For the text-containing cell, return its midpoint in [X, Y] coordinate format. 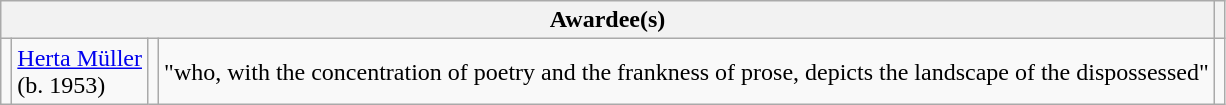
"who, with the concentration of poetry and the frankness of prose, depicts the landscape of the dispossessed" [687, 72]
Awardee(s) [608, 20]
Herta Müller(b. 1953) [80, 72]
